Pinpoint the cell where the given text exists, returning its (x, y) midpoint coordinate. 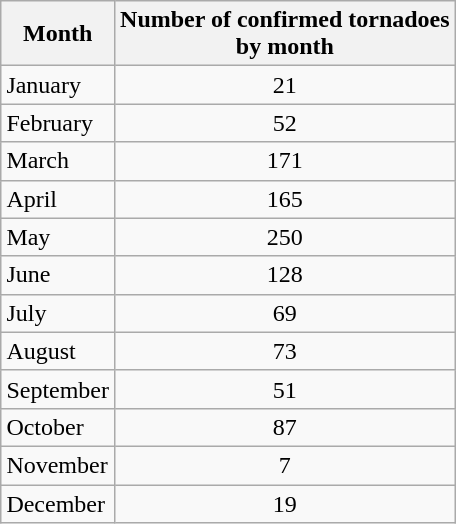
171 (286, 161)
July (58, 313)
73 (286, 351)
March (58, 161)
January (58, 85)
250 (286, 237)
February (58, 123)
September (58, 389)
November (58, 465)
June (58, 275)
7 (286, 465)
Month (58, 34)
Number of confirmed tornadoesby month (286, 34)
December (58, 503)
19 (286, 503)
52 (286, 123)
August (58, 351)
128 (286, 275)
165 (286, 199)
May (58, 237)
87 (286, 427)
October (58, 427)
April (58, 199)
51 (286, 389)
21 (286, 85)
69 (286, 313)
